Extract the [X, Y] coordinate from the center of the cell holding the provided text.  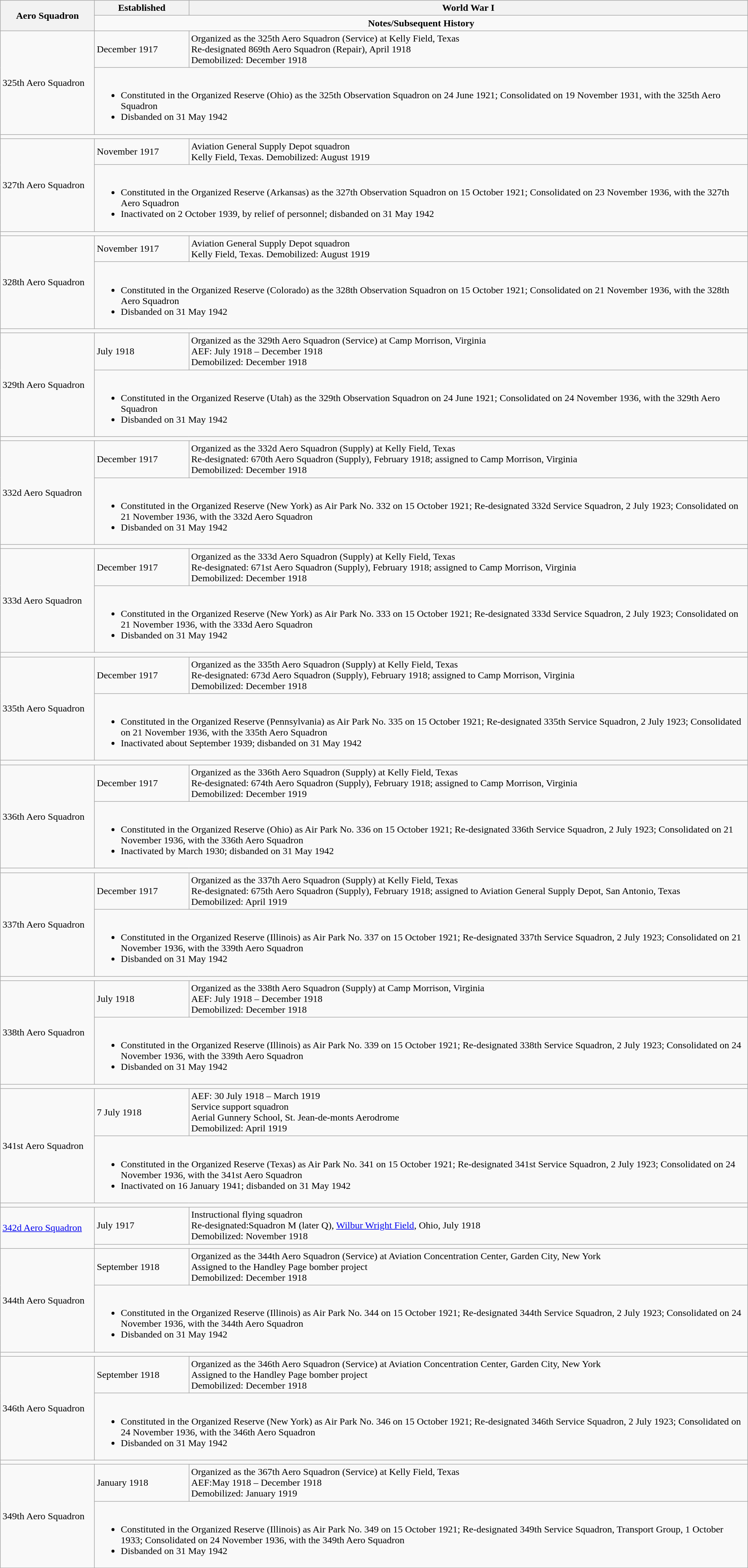
AEF: 30 July 1918 – March 1919 Service support squadronAerial Gunnery School, St. Jean-de-monts AerodromeDemobilized: April 1919 [468, 1112]
7 July 1918 [142, 1112]
341st Aero Squadron [48, 1146]
333d Aero Squadron [48, 601]
328th Aero Squadron [48, 282]
344th Aero Squadron [48, 1300]
342d Aero Squadron [48, 1228]
Instructional flying squadronRe-designated:Squadron M (later Q), Wilbur Wright Field, Ohio, July 1918Demobilized: November 1918 [468, 1226]
346th Aero Squadron [48, 1408]
Organized as the 367th Aero Squadron (Service) at Kelly Field, TexasAEF:May 1918 – December 1918 Demobilized: January 1919 [468, 1483]
337th Aero Squadron [48, 924]
349th Aero Squadron [48, 1516]
335th Aero Squadron [48, 709]
Organized as the 325th Aero Squadron (Service) at Kelly Field, TexasRe-designated 869th Aero Squadron (Repair), April 1918Demobilized: December 1918 [468, 49]
338th Aero Squadron [48, 1032]
Established [142, 8]
Organized as the 338th Aero Squadron (Supply) at Camp Morrison, VirginiaAEF: July 1918 – December 1918Demobilized: December 1918 [468, 999]
July 1917 [142, 1226]
327th Aero Squadron [48, 185]
Aero Squadron [48, 16]
325th Aero Squadron [48, 82]
336th Aero Squadron [48, 817]
Organized as the 329th Aero Squadron (Service) at Camp Morrison, VirginiaAEF: July 1918 – December 1918Demobilized: December 1918 [468, 351]
329th Aero Squadron [48, 384]
January 1918 [142, 1483]
Notes/Subsequent History [421, 23]
World War I [468, 8]
332d Aero Squadron [48, 493]
